Pinpoint the cell where the given text exists, returning its (X, Y) midpoint coordinate. 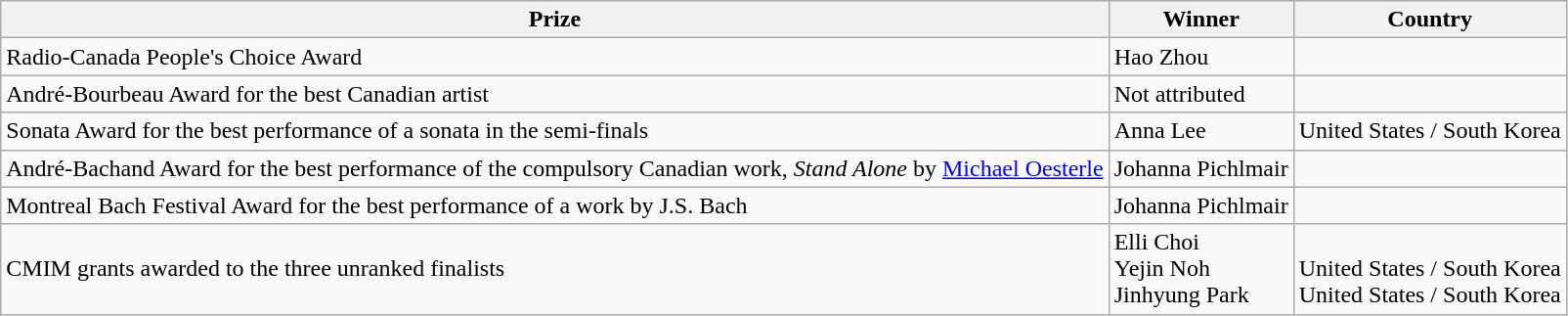
Radio-Canada People's Choice Award (555, 57)
Sonata Award for the best performance of a sonata in the semi-finals (555, 131)
André-Bourbeau Award for the best Canadian artist (555, 94)
Not attributed (1200, 94)
Country (1429, 20)
CMIM grants awarded to the three unranked finalists (555, 269)
United States / South Korea (1429, 131)
Elli ChoiYejin NohJinhyung Park (1200, 269)
Prize (555, 20)
Montreal Bach Festival Award for the best performance of a work by J.S. Bach (555, 205)
Winner (1200, 20)
André-Bachand Award for the best performance of the compulsory Canadian work, Stand Alone by Michael Oesterle (555, 168)
United States / South Korea United States / South Korea (1429, 269)
Anna Lee (1200, 131)
Hao Zhou (1200, 57)
